Provide the (x, y) coordinate of the cell's center where the given text is located.  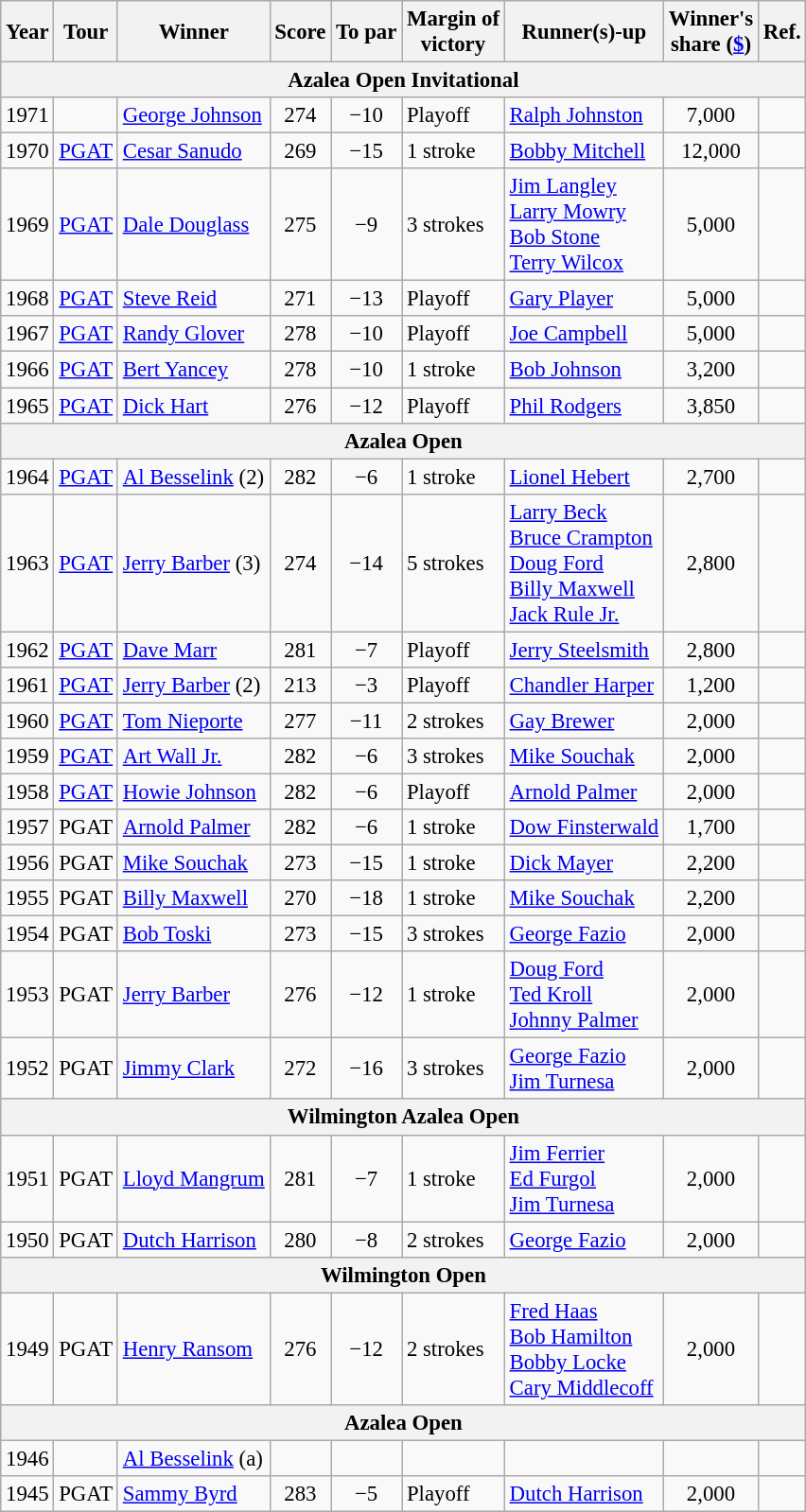
Gary Player (584, 299)
1951 (27, 1178)
271 (301, 299)
−16 (367, 1069)
1946 (27, 1458)
1,700 (710, 827)
To par (367, 32)
Henry Ransom (193, 1348)
1954 (27, 934)
12,000 (710, 151)
Margin ofvictory (454, 32)
Larry Beck Bruce Crampton Doug Ford Billy Maxwell Jack Rule Jr. (584, 563)
3,200 (710, 370)
Lloyd Mangrum (193, 1178)
Year (27, 32)
Jerry Barber (193, 995)
Dick Hart (193, 406)
Jim Ferrier Ed Furgol Jim Turnesa (584, 1178)
Billy Maxwell (193, 898)
Howie Johnson (193, 791)
Gay Brewer (584, 721)
Al Besselink (a) (193, 1458)
−3 (367, 686)
George Johnson (193, 115)
Cesar Sanudo (193, 151)
3,850 (710, 406)
Ralph Johnston (584, 115)
Dave Marr (193, 650)
275 (301, 225)
Jerry Steelsmith (584, 650)
George Fazio Jim Turnesa (584, 1069)
Sammy Byrd (193, 1494)
270 (301, 898)
1968 (27, 299)
269 (301, 151)
1964 (27, 477)
Al Besselink (2) (193, 477)
1961 (27, 686)
1945 (27, 1494)
Jerry Barber (2) (193, 686)
1967 (27, 334)
7,000 (710, 115)
−5 (367, 1494)
−18 (367, 898)
Winner (193, 32)
1971 (27, 115)
1969 (27, 225)
−14 (367, 563)
Dick Mayer (584, 863)
5 strokes (454, 563)
280 (301, 1240)
Steve Reid (193, 299)
Lionel Hebert (584, 477)
Art Wall Jr. (193, 756)
Fred Haas Bob Hamilton Bobby Locke Cary Middlecoff (584, 1348)
Dale Douglass (193, 225)
Bob Toski (193, 934)
−13 (367, 299)
1962 (27, 650)
213 (301, 686)
Azalea Open Invitational (403, 80)
Bert Yancey (193, 370)
1955 (27, 898)
2,700 (710, 477)
1959 (27, 756)
−9 (367, 225)
Randy Glover (193, 334)
1958 (27, 791)
272 (301, 1069)
1953 (27, 995)
Bob Johnson (584, 370)
Jerry Barber (3) (193, 563)
Joe Campbell (584, 334)
Wilmington Open (403, 1275)
Wilmington Azalea Open (403, 1118)
1960 (27, 721)
Chandler Harper (584, 686)
Phil Rodgers (584, 406)
1966 (27, 370)
Jimmy Clark (193, 1069)
Tour (86, 32)
Bobby Mitchell (584, 151)
1949 (27, 1348)
283 (301, 1494)
Doug Ford Ted Kroll Johnny Palmer (584, 995)
Score (301, 32)
1963 (27, 563)
1956 (27, 863)
Winner'sshare ($) (710, 32)
277 (301, 721)
1970 (27, 151)
1952 (27, 1069)
1,200 (710, 686)
1957 (27, 827)
Ref. (782, 32)
Dow Finsterwald (584, 827)
Jim Langley Larry Mowry Bob Stone Terry Wilcox (584, 225)
1950 (27, 1240)
1965 (27, 406)
−11 (367, 721)
Runner(s)-up (584, 32)
−8 (367, 1240)
Tom Nieporte (193, 721)
